Search for the cell housing the specified text and yield its [x, y] center coordinate. 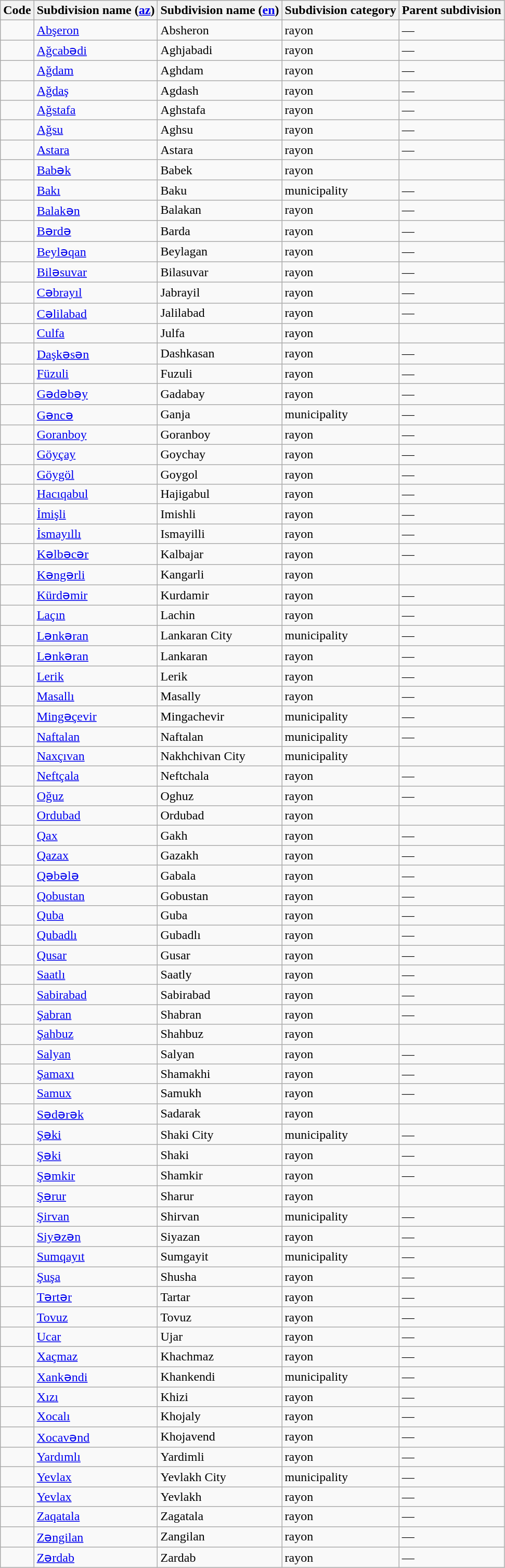
Aghstafa [219, 110]
Masallı [96, 696]
Gadabay [219, 394]
Goygol [219, 474]
Qəbələ [96, 876]
Göyçay [96, 455]
Oğuz [96, 796]
Subdivision name (en) [219, 10]
Oghuz [219, 796]
Dashkasan [219, 354]
Guba [219, 916]
Bərdə [96, 231]
Bilasuvar [219, 272]
Baku [219, 190]
Sumgayit [219, 1257]
Zəngilan [96, 1537]
Gabala [219, 876]
Nakhchivan City [219, 756]
Gazakh [219, 855]
Khizi [219, 1397]
Zangilan [219, 1537]
Beyləqan [96, 252]
Yevlakh [219, 1497]
Samukh [219, 1094]
Shahbuz [219, 1034]
Khojaly [219, 1417]
Kǝngǝrli [96, 574]
Aghsu [219, 130]
Yardımlı [96, 1457]
Kürdəmir [96, 595]
Samux [96, 1094]
Fuzuli [219, 374]
Ujar [219, 1336]
Tartar [219, 1297]
Şahbuz [96, 1034]
Sharur [219, 1196]
Kurdamir [219, 595]
Ağstafa [96, 110]
Kəlbəcər [96, 554]
Şabran [96, 1014]
Füzuli [96, 374]
Jabrayil [219, 293]
Absheron [219, 30]
Sədərək [96, 1114]
Gubadlı [219, 935]
Shirvan [219, 1216]
Ağcabədi [96, 50]
Xankəndi [96, 1377]
Abşeron [96, 30]
Culfa [96, 333]
Khachmaz [219, 1356]
Qobustan [96, 895]
Siyəzən [96, 1237]
Khojavend [219, 1437]
Göygöl [96, 474]
Lankaran [219, 656]
Cəlilabad [96, 313]
Ucar [96, 1336]
Saatlı [96, 975]
Sumqayıt [96, 1257]
Shusha [219, 1277]
Agdash [219, 90]
Ağsu [96, 130]
Yevlakh City [219, 1477]
Ganja [219, 415]
Shamakhi [219, 1074]
Aghdam [219, 70]
Goychay [219, 455]
Cəbrayıl [96, 293]
Aghjabadi [219, 50]
Lachin [219, 615]
Zagatala [219, 1516]
Babek [219, 170]
Kangarli [219, 574]
Sadarak [219, 1114]
Julfa [219, 333]
Siyazan [219, 1237]
Qazax [96, 855]
Gusar [219, 955]
Gobustan [219, 895]
Babək [96, 170]
Gakh [219, 836]
Saatly [219, 975]
Jalilabad [219, 313]
Code [17, 10]
Şuşa [96, 1277]
Xaçmaz [96, 1356]
Shamkir [219, 1176]
Yardimli [219, 1457]
Naxçıvan [96, 756]
Masally [219, 696]
Zardab [219, 1558]
Lankaran City [219, 636]
Laçın [96, 615]
Khankendi [219, 1377]
Ağdam [96, 70]
Qax [96, 836]
Xocalı [96, 1417]
Xocavənd [96, 1437]
Subdivision category [340, 10]
Imishli [219, 514]
Şirvan [96, 1216]
Gədəbəy [96, 394]
Quba [96, 916]
Balakan [219, 210]
Gəncə [96, 415]
Hajigabul [219, 494]
Kalbajar [219, 554]
Parent subdivision [451, 10]
Biləsuvar [96, 272]
Qusar [96, 955]
Shabran [219, 1014]
Hacıqabul [96, 494]
Balakən [96, 210]
Daşkəsən [96, 354]
Ismayilli [219, 534]
Barda [219, 231]
Subdivision name (az) [96, 10]
Qubadlı [96, 935]
İsmayıllı [96, 534]
Bakı [96, 190]
Shaki City [219, 1135]
Şamaxı [96, 1074]
Beylagan [219, 252]
Ağdaş [96, 90]
Mingachevir [219, 716]
İmişli [96, 514]
Zərdab [96, 1558]
Zaqatala [96, 1516]
Mingəçevir [96, 716]
Şərur [96, 1196]
Neftchala [219, 776]
Tərtər [96, 1297]
Neftçala [96, 776]
Şəmkir [96, 1176]
Shaki [219, 1155]
Xızı [96, 1397]
